Locate the cell with the specified text and output its [X, Y] center coordinate. 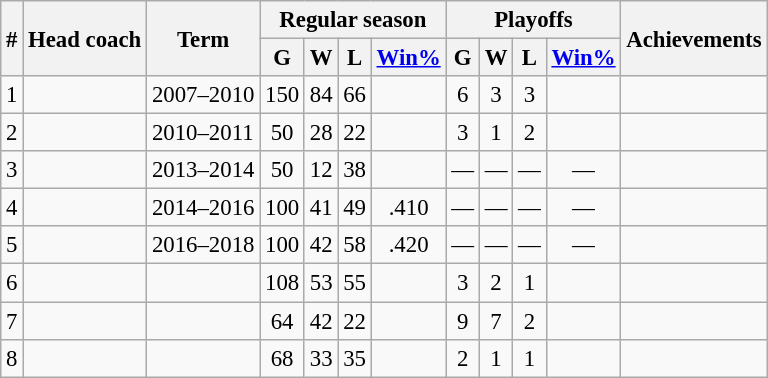
Head coach [85, 38]
2013–2014 [204, 170]
Term [204, 38]
33 [320, 358]
38 [354, 170]
2010–2011 [204, 133]
8 [12, 358]
2007–2010 [204, 95]
35 [354, 358]
49 [354, 208]
2016–2018 [204, 245]
Regular season [353, 20]
Playoffs [534, 20]
28 [320, 133]
12 [320, 170]
55 [354, 283]
Achievements [694, 38]
68 [282, 358]
9 [462, 321]
5 [12, 245]
84 [320, 95]
2014–2016 [204, 208]
66 [354, 95]
.410 [408, 208]
# [12, 38]
53 [320, 283]
58 [354, 245]
41 [320, 208]
108 [282, 283]
4 [12, 208]
64 [282, 321]
150 [282, 95]
.420 [408, 245]
